Return [x, y] of the center of cell containing provided text 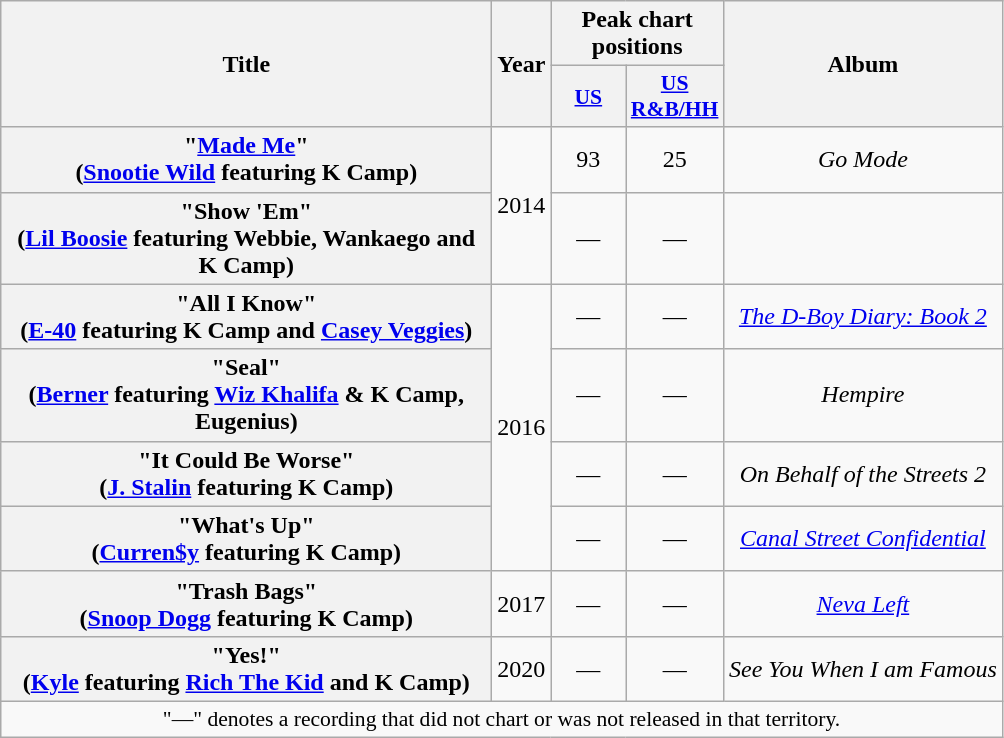
"Show 'Em"(Lil Boosie featuring Webbie, Wankaego and K Camp) [246, 238]
25 [675, 160]
"Yes!"(Kyle featuring Rich The Kid and K Camp) [246, 668]
US [588, 96]
"All I Know"(E-40 featuring K Camp and Casey Veggies) [246, 316]
Album [862, 64]
Title [246, 64]
93 [588, 160]
Hempire [862, 395]
"Trash Bags"(Snoop Dogg featuring K Camp) [246, 604]
Peak chart positions [638, 34]
Year [522, 64]
See You When I am Famous [862, 668]
"—" denotes a recording that did not chart or was not released in that territory. [502, 719]
US R&B/HH [675, 96]
The D-Boy Diary: Book 2 [862, 316]
2016 [522, 428]
"Seal"(Berner featuring Wiz Khalifa & K Camp, Eugenius) [246, 395]
"Made Me" (Snootie Wild featuring K Camp) [246, 160]
Go Mode [862, 160]
Neva Left [862, 604]
"What's Up"(Curren$y featuring K Camp) [246, 538]
2014 [522, 206]
2020 [522, 668]
2017 [522, 604]
On Behalf of the Streets 2 [862, 474]
Canal Street Confidential [862, 538]
"It Could Be Worse"(J. Stalin featuring K Camp) [246, 474]
